Provide the [X, Y] coordinate of the cell's center where the given text is located.  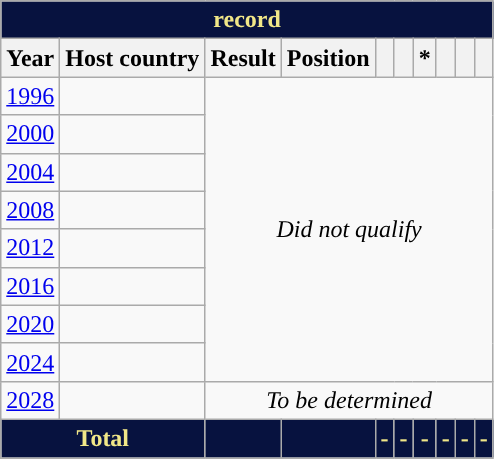
Year [30, 58]
Position [328, 58]
record [248, 20]
2024 [30, 362]
2028 [30, 400]
2016 [30, 286]
To be determined [349, 400]
Result [243, 58]
* [424, 58]
1996 [30, 96]
Host country [132, 58]
Total [103, 438]
2008 [30, 210]
2000 [30, 134]
2020 [30, 324]
Did not qualify [349, 229]
2004 [30, 172]
2012 [30, 248]
